Extract the (X, Y) coordinate from the center of the cell holding the provided text.  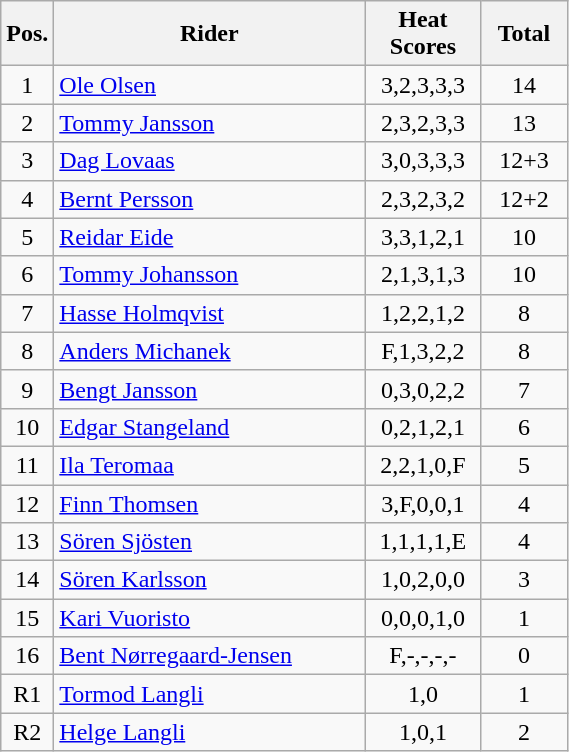
1,0 (423, 694)
Kari Vuoristo (210, 618)
Ole Olsen (210, 85)
1,1,1,1,E (423, 542)
Ila Teromaa (210, 465)
Helge Langli (210, 732)
12 (28, 503)
Heat Scores (423, 34)
F,1,3,2,2 (423, 351)
2,3,2,3,2 (423, 199)
Edgar Stangeland (210, 427)
16 (28, 656)
2,3,2,3,3 (423, 123)
Bengt Jansson (210, 389)
Tommy Johansson (210, 275)
Anders Michanek (210, 351)
12+3 (524, 161)
3,0,3,3,3 (423, 161)
0,2,1,2,1 (423, 427)
3,3,1,2,1 (423, 237)
1,2,2,1,2 (423, 313)
0 (524, 656)
15 (28, 618)
1,0,1 (423, 732)
Sören Karlsson (210, 580)
Finn Thomsen (210, 503)
Bent Nørregaard-Jensen (210, 656)
3,2,3,3,3 (423, 85)
Total (524, 34)
Reidar Eide (210, 237)
9 (28, 389)
2,2,1,0,F (423, 465)
Bernt Persson (210, 199)
Sören Sjösten (210, 542)
3,F,0,0,1 (423, 503)
0,3,0,2,2 (423, 389)
12+2 (524, 199)
Tormod Langli (210, 694)
1,0,2,0,0 (423, 580)
Hasse Holmqvist (210, 313)
Dag Lovaas (210, 161)
Tommy Jansson (210, 123)
0,0,0,1,0 (423, 618)
R1 (28, 694)
Rider (210, 34)
Pos. (28, 34)
11 (28, 465)
2,1,3,1,3 (423, 275)
R2 (28, 732)
F,-,-,-,- (423, 656)
